Find where the given text appears and provide that cell's center as (x, y) coordinate. 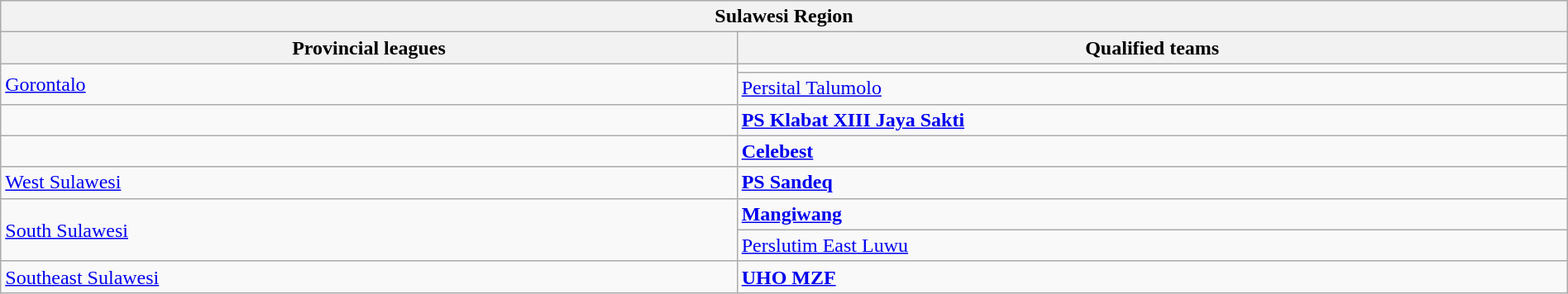
Qualified teams (1152, 48)
UHO MZF (1152, 277)
Persital Talumolo (1152, 88)
Provincial leagues (369, 48)
Perslutim East Luwu (1152, 245)
South Sulawesi (369, 230)
Sulawesi Region (784, 17)
Gorontalo (369, 84)
Southeast Sulawesi (369, 277)
Mangiwang (1152, 214)
Celebest (1152, 151)
West Sulawesi (369, 183)
PS Sandeq (1152, 183)
PS Klabat XIII Jaya Sakti (1152, 120)
